Output the [X, Y] coordinate of the center of the cell containing the given text.  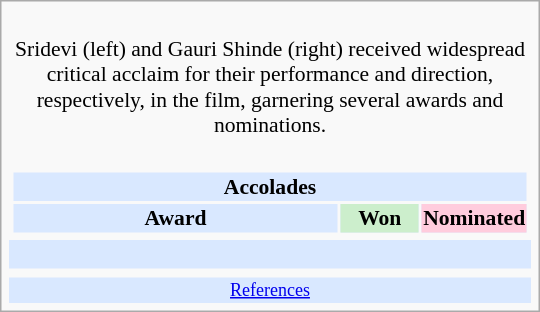
Won [380, 218]
Award [175, 218]
References [270, 290]
Nominated [474, 218]
Accolades Award Won Nominated [270, 189]
Accolades [270, 186]
